From the cell containing the given text, extract its center point as (x, y) coordinate. 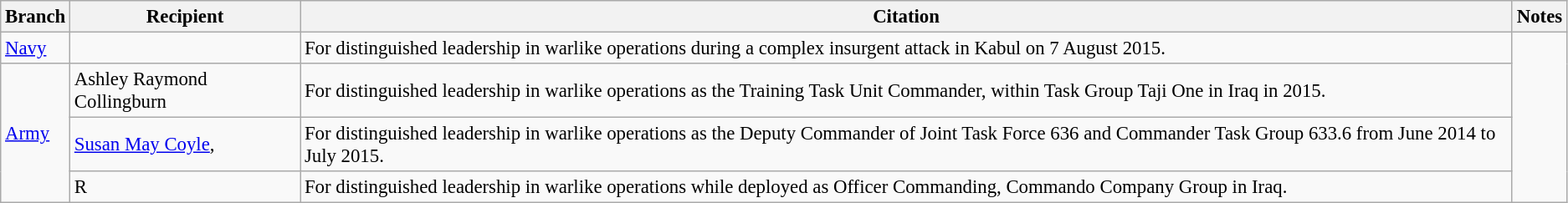
Notes (1540, 17)
Citation (907, 17)
For distinguished leadership in warlike operations while deployed as Officer Commanding, Commando Company Group in Iraq. (907, 187)
Branch (35, 17)
For distinguished leadership in warlike operations as the Training Task Unit Commander, within Task Group Taji One in Iraq in 2015. (907, 90)
Ashley Raymond Collingburn (186, 90)
Army (35, 134)
R (186, 187)
For distinguished leadership in warlike operations during a complex insurgent attack in Kabul on 7 August 2015. (907, 48)
Navy (35, 48)
Recipient (186, 17)
Susan May Coyle, (186, 145)
